Detect which cell encompasses the target text, then output its (x, y) center coordinate. 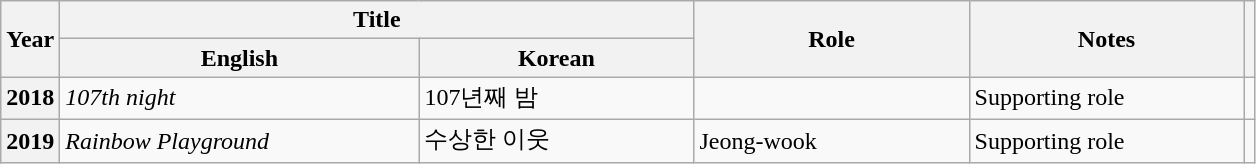
수상한 이웃 (556, 140)
English (240, 58)
Jeong-wook (832, 140)
Title (377, 20)
Notes (1106, 39)
Rainbow Playground (240, 140)
Year (30, 39)
107th night (240, 98)
Role (832, 39)
2018 (30, 98)
2019 (30, 140)
107년째 밤 (556, 98)
Korean (556, 58)
